Extract the [X, Y] coordinate from the center of the cell holding the provided text.  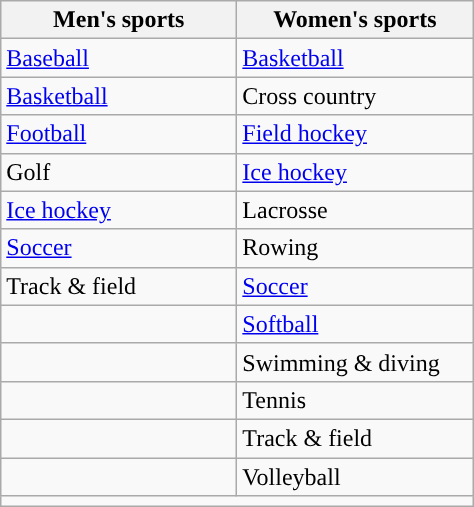
Tennis [355, 400]
Football [119, 134]
Rowing [355, 248]
Swimming & diving [355, 362]
Softball [355, 324]
Men's sports [119, 20]
Lacrosse [355, 210]
Baseball [119, 58]
Women's sports [355, 20]
Golf [119, 172]
Volleyball [355, 477]
Field hockey [355, 134]
Cross country [355, 96]
